Locate the cell with the specified text and output its (x, y) center coordinate. 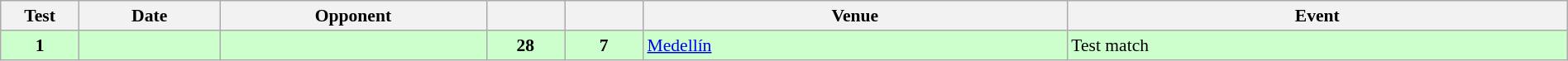
7 (604, 45)
Test match (1317, 45)
1 (40, 45)
28 (526, 45)
Venue (855, 16)
Medellín (855, 45)
Date (149, 16)
Opponent (353, 16)
Test (40, 16)
Event (1317, 16)
